Determine the (x, y) coordinate at the center of the cell enclosing the given text.  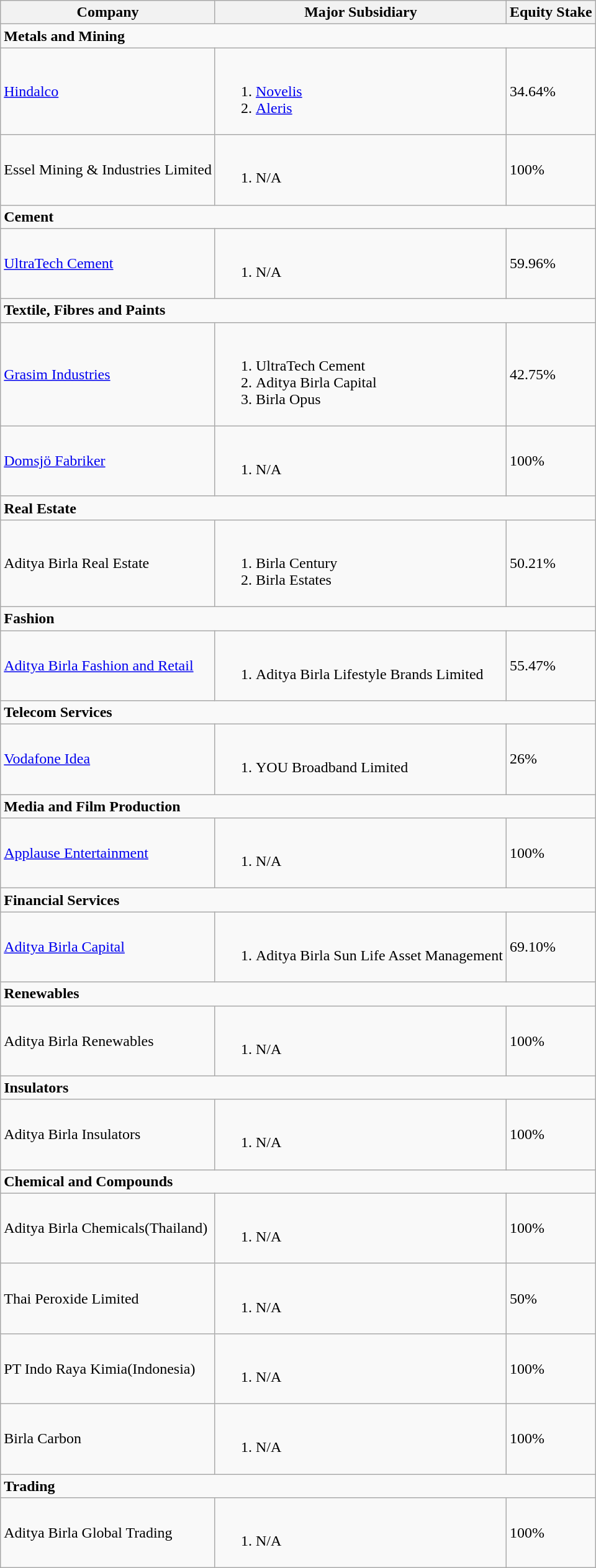
Company (108, 12)
Textile, Fibres and Paints (298, 310)
UltraTech Cement (108, 263)
NovelisAleris (360, 91)
Aditya Birla Renewables (108, 1040)
69.10% (551, 947)
55.47% (551, 665)
Aditya Birla Fashion and Retail (108, 665)
Applause Entertainment (108, 853)
Birla CenturyBirla Estates (360, 563)
Aditya Birla Chemicals(Thailand) (108, 1228)
Aditya Birla Sun Life Asset Management (360, 947)
Aditya Birla Real Estate (108, 563)
42.75% (551, 374)
Aditya Birla Lifestyle Brands Limited (360, 665)
Domsjö Fabriker (108, 461)
Financial Services (298, 900)
Vodafone Idea (108, 760)
Cement (298, 217)
Telecom Services (298, 713)
Aditya Birla Capital (108, 947)
Renewables (298, 994)
Birla Carbon (108, 1439)
YOU Broadband Limited (360, 760)
Real Estate (298, 508)
26% (551, 760)
PT Indo Raya Kimia(Indonesia) (108, 1368)
Thai Peroxide Limited (108, 1299)
Metals and Mining (298, 36)
Major Subsidiary (360, 12)
59.96% (551, 263)
Media and Film Production (298, 806)
UltraTech CementAditya Birla CapitalBirla Opus (360, 374)
50% (551, 1299)
50.21% (551, 563)
34.64% (551, 91)
Aditya Birla Global Trading (108, 1533)
Aditya Birla Insulators (108, 1135)
Insulators (298, 1088)
Trading (298, 1485)
Hindalco (108, 91)
Equity Stake (551, 12)
Essel Mining & Industries Limited (108, 170)
Chemical and Compounds (298, 1181)
Grasim Industries (108, 374)
Fashion (298, 618)
